Detect which cell encompasses the target text, then output its (X, Y) center coordinate. 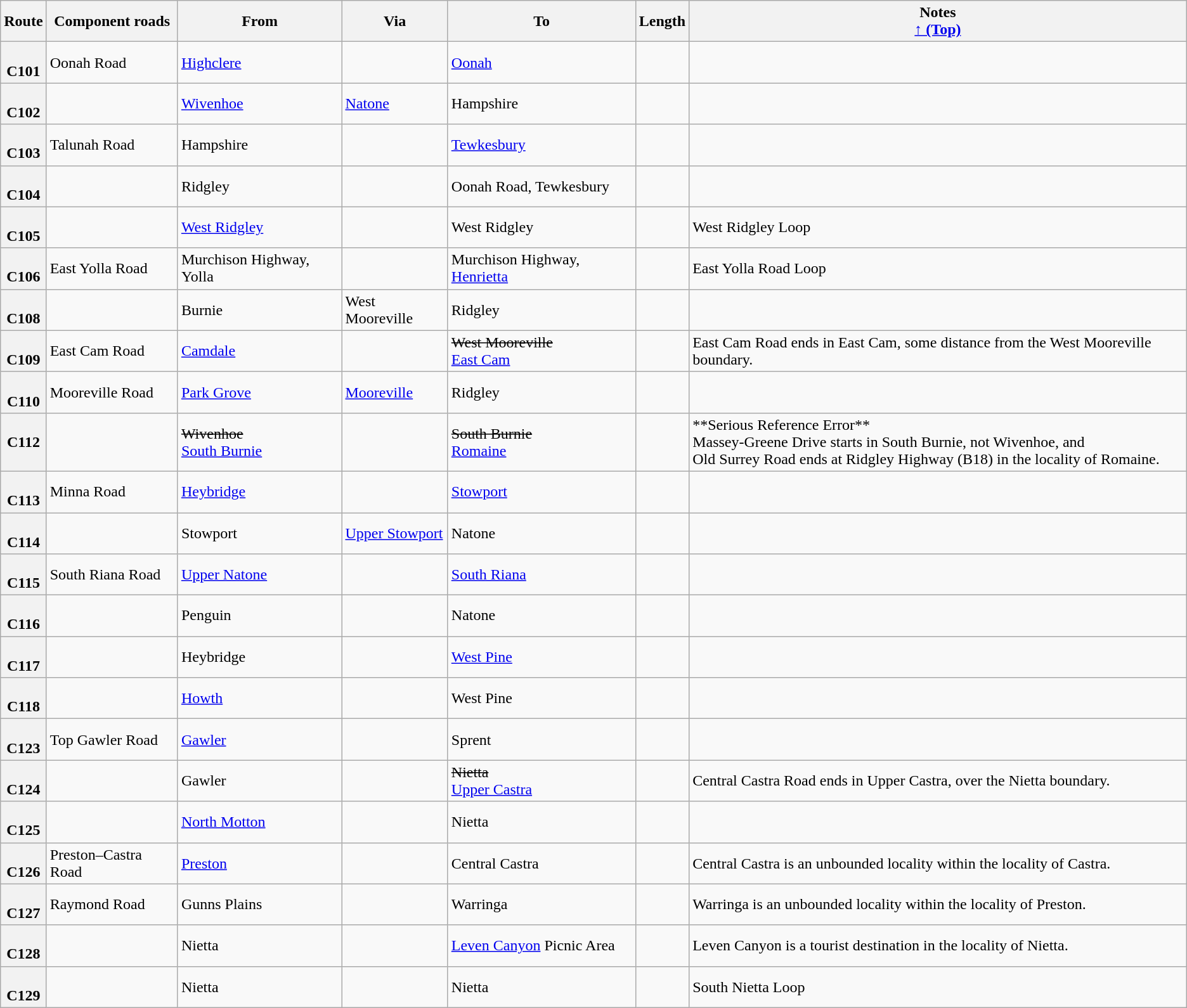
C127 (23, 904)
Central Castra is an unbounded locality within the locality of Castra. (938, 863)
East Yolla Road (112, 269)
Raymond Road (112, 904)
Upper Stowport (394, 533)
Upper Natone (260, 574)
Via (394, 22)
C125 (23, 822)
C109 (23, 351)
Sprent (542, 739)
Murchison Highway, Henrietta (542, 269)
East Cam Road ends in East Cam, some distance from the West Mooreville boundary. (938, 351)
C108 (23, 309)
Wivenhoe (260, 104)
Length (662, 22)
C115 (23, 574)
Route (23, 22)
Notes↑ (Top) (938, 22)
C102 (23, 104)
C106 (23, 269)
Murchison Highway, Yolla (260, 269)
Central Castra Road ends in Upper Castra, over the Nietta boundary. (938, 781)
East Cam Road (112, 351)
C128 (23, 946)
South Riana (542, 574)
C105 (23, 227)
C113 (23, 492)
Top Gawler Road (112, 739)
C110 (23, 392)
Gunns Plains (260, 904)
C124 (23, 781)
Howth (260, 699)
South Riana Road (112, 574)
C103 (23, 145)
Burnie (260, 309)
Penguin (260, 616)
Nietta Upper Castra (542, 781)
Preston–Castra Road (112, 863)
West Ridgley Loop (938, 227)
Oonah (542, 62)
Leven Canyon is a tourist destination in the locality of Nietta. (938, 946)
Minna Road (112, 492)
Mooreville Road (112, 392)
Central Castra (542, 863)
Oonah Road (112, 62)
C104 (23, 186)
C123 (23, 739)
Leven Canyon Picnic Area (542, 946)
C118 (23, 699)
From (260, 22)
South Nietta Loop (938, 986)
Talunah Road (112, 145)
Wivenhoe South Burnie (260, 442)
C114 (23, 533)
Highclere (260, 62)
West Mooreville (394, 309)
Tewkesbury (542, 145)
C117 (23, 657)
West Mooreville East Cam (542, 351)
C129 (23, 986)
To (542, 22)
C116 (23, 616)
Warringa (542, 904)
C101 (23, 62)
Component roads (112, 22)
Park Grove (260, 392)
C112 (23, 442)
Preston (260, 863)
Camdale (260, 351)
North Motton (260, 822)
Warringa is an unbounded locality within the locality of Preston. (938, 904)
Mooreville (394, 392)
C126 (23, 863)
East Yolla Road Loop (938, 269)
Oonah Road, Tewkesbury (542, 186)
South Burnie Romaine (542, 442)
